Return (x, y) of the center of cell containing provided text 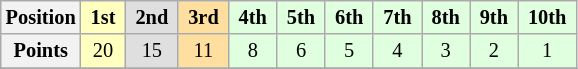
3rd (203, 17)
9th (494, 17)
1 (547, 51)
10th (547, 17)
5th (301, 17)
Points (41, 51)
6th (349, 17)
8 (253, 51)
11 (203, 51)
2 (494, 51)
4th (253, 17)
5 (349, 51)
3 (446, 51)
7th (397, 17)
2nd (152, 17)
6 (301, 51)
Position (41, 17)
20 (104, 51)
4 (397, 51)
15 (152, 51)
8th (446, 17)
1st (104, 17)
